Search for the cell housing the specified text and yield its (x, y) center coordinate. 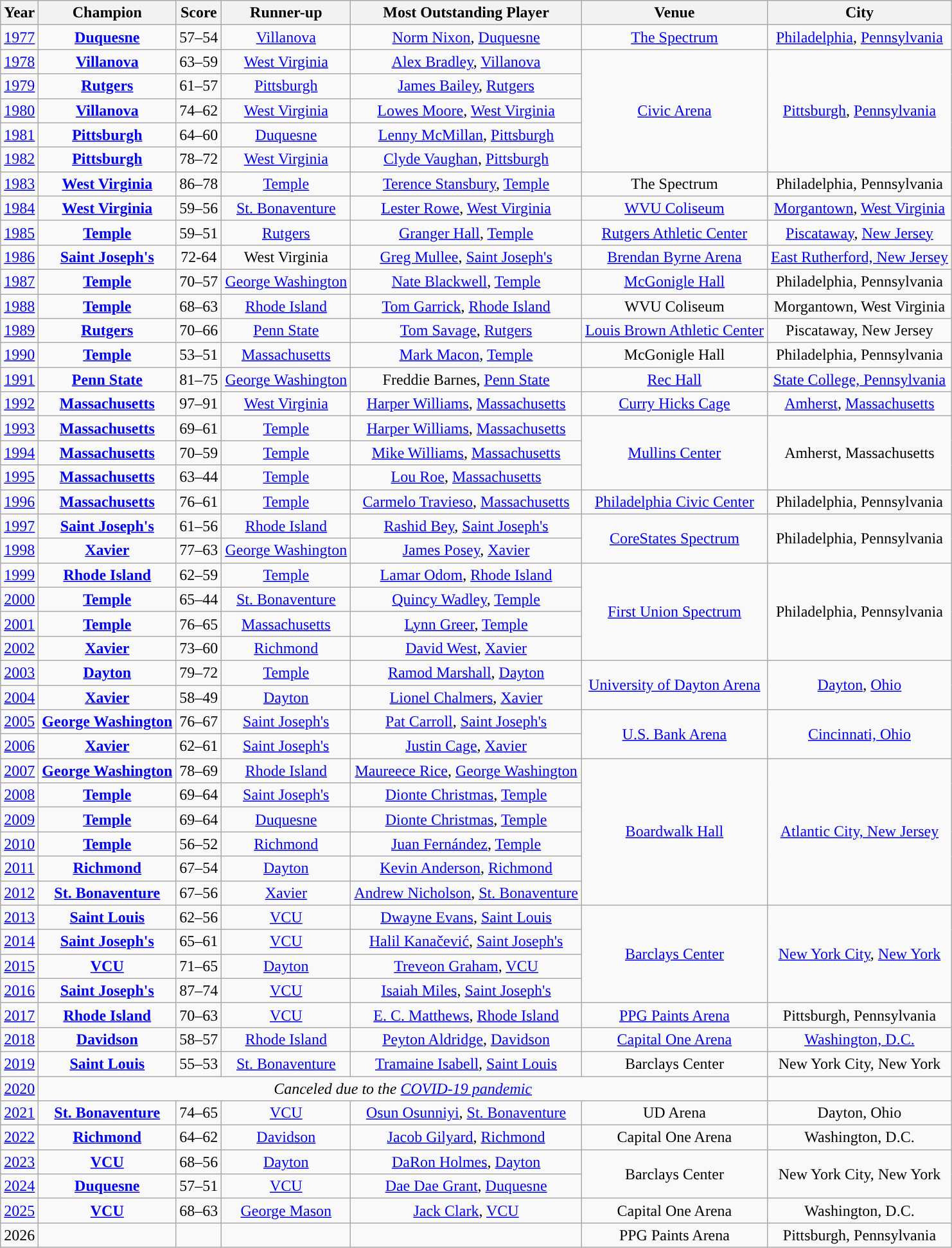
70–63 (199, 1015)
U.S. Bank Arena (674, 734)
79–72 (199, 672)
Carmelo Travieso, Massachusetts (466, 502)
62–56 (199, 917)
Champion (107, 13)
Mark Macon, Temple (466, 355)
Pat Carroll, Saint Joseph's (466, 722)
Rutgers Athletic Center (674, 233)
Lou Roe, Massachusetts (466, 477)
64–60 (199, 135)
2024 (19, 1186)
Andrew Nicholson, St. Bonaventure (466, 893)
James Posey, Xavier (466, 550)
58–49 (199, 697)
Tom Savage, Rutgers (466, 331)
Tom Garrick, Rhode Island (466, 306)
Cincinnati, Ohio (859, 734)
57–54 (199, 37)
1994 (19, 453)
69–61 (199, 428)
2003 (19, 672)
Greg Mullee, Saint Joseph's (466, 257)
1995 (19, 477)
61–57 (199, 86)
Philadelphia Civic Center (674, 502)
59–56 (199, 208)
1986 (19, 257)
1981 (19, 135)
UD Arena (674, 1113)
Dae Dae Grant, Duquesne (466, 1186)
68–56 (199, 1162)
81–75 (199, 380)
Dwayne Evans, Saint Louis (466, 917)
2007 (19, 771)
2012 (19, 893)
Lamar Odom, Rhode Island (466, 575)
Rec Hall (674, 380)
Peyton Aldridge, Davidson (466, 1039)
63–59 (199, 62)
2013 (19, 917)
1980 (19, 110)
Runner-up (286, 13)
Venue (674, 13)
Treveon Graham, VCU (466, 966)
Mullins Center (674, 453)
Maureece Rice, George Washington (466, 771)
1979 (19, 86)
2014 (19, 942)
1996 (19, 502)
76–65 (199, 624)
Mike Williams, Massachusetts (466, 453)
Rashid Bey, Saint Joseph's (466, 526)
2009 (19, 820)
Juan Fernández, Temple (466, 844)
58–57 (199, 1039)
76–67 (199, 722)
87–74 (199, 990)
David West, Xavier (466, 648)
2006 (19, 746)
James Bailey, Rutgers (466, 86)
2019 (19, 1064)
2018 (19, 1039)
71–65 (199, 966)
2017 (19, 1015)
2026 (19, 1235)
55–53 (199, 1064)
Lowes Moore, West Virginia (466, 110)
2010 (19, 844)
Civic Arena (674, 110)
Brendan Byrne Arena (674, 257)
70–59 (199, 453)
1978 (19, 62)
Kevin Anderson, Richmond (466, 868)
1990 (19, 355)
61–56 (199, 526)
Isaiah Miles, Saint Joseph's (466, 990)
1985 (19, 233)
1982 (19, 159)
1988 (19, 306)
Lester Rowe, West Virginia (466, 208)
70–66 (199, 331)
Clyde Vaughan, Pittsburgh (466, 159)
2005 (19, 722)
57–51 (199, 1186)
E. C. Matthews, Rhode Island (466, 1015)
67–56 (199, 893)
Halil Kanačević, Saint Joseph's (466, 942)
Canceled due to the COVID-19 pandemic (403, 1089)
63–44 (199, 477)
2011 (19, 868)
1991 (19, 380)
Terence Stansbury, Temple (466, 184)
Most Outstanding Player (466, 13)
1992 (19, 404)
1989 (19, 331)
Freddie Barnes, Penn State (466, 380)
Boardwalk Hall (674, 832)
Atlantic City, New Jersey (859, 832)
City (859, 13)
Tramaine Isabell, Saint Louis (466, 1064)
Granger Hall, Temple (466, 233)
59–51 (199, 233)
1999 (19, 575)
Lionel Chalmers, Xavier (466, 697)
65–61 (199, 942)
Nate Blackwell, Temple (466, 281)
2021 (19, 1113)
East Rutherford, New Jersey (859, 257)
56–52 (199, 844)
2016 (19, 990)
Ramod Marshall, Dayton (466, 672)
Louis Brown Athletic Center (674, 331)
97–91 (199, 404)
67–54 (199, 868)
Osun Osunniyi, St. Bonaventure (466, 1113)
65–44 (199, 599)
2001 (19, 624)
2004 (19, 697)
1998 (19, 550)
2002 (19, 648)
64–62 (199, 1138)
2020 (19, 1089)
DaRon Holmes, Dayton (466, 1162)
2025 (19, 1211)
First Union Spectrum (674, 611)
74–62 (199, 110)
Lenny McMillan, Pittsburgh (466, 135)
Jacob Gilyard, Richmond (466, 1138)
Year (19, 13)
Alex Bradley, Villanova (466, 62)
73–60 (199, 648)
1997 (19, 526)
70–57 (199, 281)
Score (199, 13)
2022 (19, 1138)
1993 (19, 428)
72-64 (199, 257)
George Mason (286, 1211)
78–69 (199, 771)
77–63 (199, 550)
76–61 (199, 502)
2000 (19, 599)
2023 (19, 1162)
1983 (19, 184)
78–72 (199, 159)
Norm Nixon, Duquesne (466, 37)
74–65 (199, 1113)
Lynn Greer, Temple (466, 624)
62–61 (199, 746)
CoreStates Spectrum (674, 538)
Quincy Wadley, Temple (466, 599)
1987 (19, 281)
62–59 (199, 575)
2015 (19, 966)
Justin Cage, Xavier (466, 746)
1984 (19, 208)
State College, Pennsylvania (859, 380)
86–78 (199, 184)
University of Dayton Arena (674, 685)
53–51 (199, 355)
Jack Clark, VCU (466, 1211)
1977 (19, 37)
2008 (19, 795)
Curry Hicks Cage (674, 404)
